Search for the cell housing the specified text and yield its (X, Y) center coordinate. 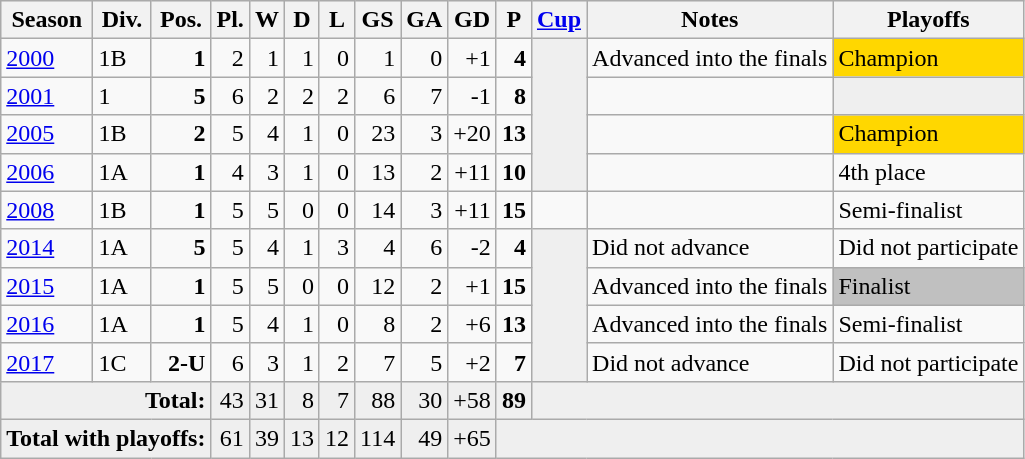
39 (266, 438)
14 (378, 210)
Notes (710, 20)
2015 (47, 286)
61 (230, 438)
2001 (47, 96)
Total: (106, 400)
2-U (181, 362)
89 (514, 400)
GD (472, 20)
2017 (47, 362)
+6 (472, 324)
P (514, 20)
2008 (47, 210)
2014 (47, 248)
Finalist (928, 286)
2006 (47, 172)
30 (424, 400)
L (336, 20)
GS (378, 20)
4th place (928, 172)
Cup (558, 20)
-1 (472, 96)
+2 (472, 362)
31 (266, 400)
2005 (47, 134)
2016 (47, 324)
Season (47, 20)
+65 (472, 438)
1C (122, 362)
Playoffs (928, 20)
W (266, 20)
Pos. (181, 20)
+58 (472, 400)
88 (378, 400)
GA (424, 20)
Div. (122, 20)
+20 (472, 134)
Total with playoffs: (106, 438)
10 (514, 172)
114 (378, 438)
2000 (47, 58)
49 (424, 438)
23 (378, 134)
Pl. (230, 20)
-2 (472, 248)
D (302, 20)
43 (230, 400)
